Locate the cell with the specified text and output its (x, y) center coordinate. 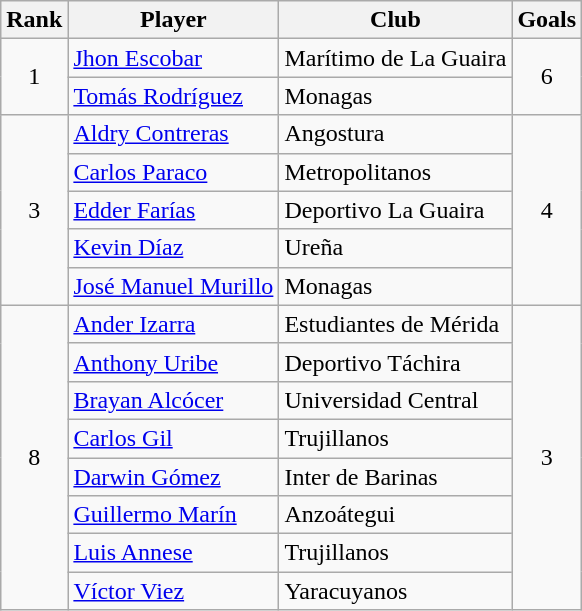
Darwin Gómez (174, 477)
Aldry Contreras (174, 134)
Carlos Paraco (174, 172)
Carlos Gil (174, 438)
Player (174, 20)
Anthony Uribe (174, 362)
Yaracuyanos (396, 591)
Goals (547, 20)
Club (396, 20)
Universidad Central (396, 400)
Jhon Escobar (174, 58)
4 (547, 210)
Inter de Barinas (396, 477)
Víctor Viez (174, 591)
Kevin Díaz (174, 248)
Ander Izarra (174, 324)
Tomás Rodríguez (174, 96)
Marítimo de La Guaira (396, 58)
Metropolitanos (396, 172)
José Manuel Murillo (174, 286)
Brayan Alcócer (174, 400)
Ureña (396, 248)
Anzoátegui (396, 515)
6 (547, 77)
1 (34, 77)
8 (34, 457)
Deportivo Táchira (396, 362)
Guillermo Marín (174, 515)
Edder Farías (174, 210)
Estudiantes de Mérida (396, 324)
Luis Annese (174, 553)
Deportivo La Guaira (396, 210)
Rank (34, 20)
Angostura (396, 134)
